Detect which cell encompasses the target text, then output its (X, Y) center coordinate. 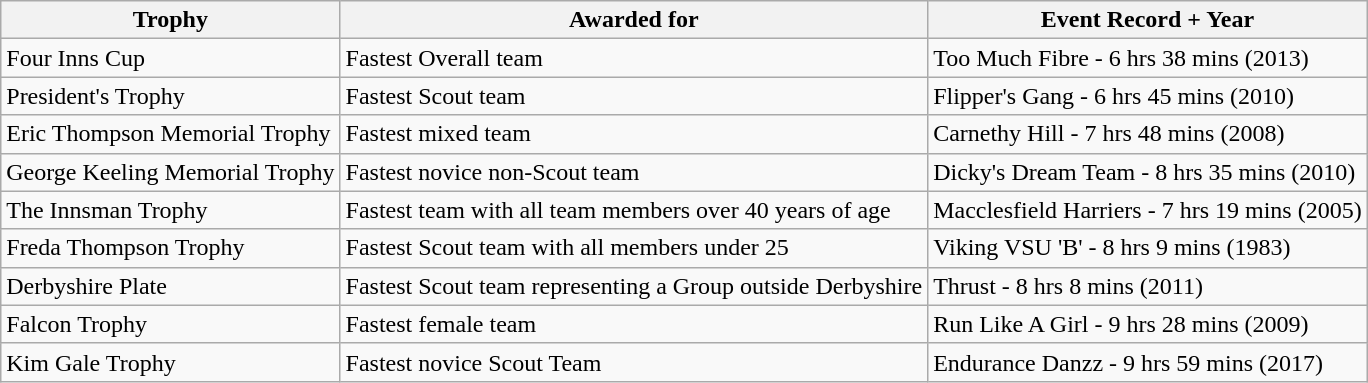
Fastest Scout team with all members under 25 (634, 248)
Eric Thompson Memorial Trophy (170, 134)
Viking VSU 'B' - 8 hrs 9 mins (1983) (1148, 248)
Dicky's Dream Team - 8 hrs 35 mins (2010) (1148, 172)
Macclesfield Harriers - 7 hrs 19 mins (2005) (1148, 210)
Fastest mixed team (634, 134)
Trophy (170, 20)
Too Much Fibre - 6 hrs 38 mins (2013) (1148, 58)
Fastest Scout team (634, 96)
Fastest Scout team representing a Group outside Derbyshire (634, 286)
Fastest novice Scout Team (634, 362)
Awarded for (634, 20)
Fastest team with all team members over 40 years of age (634, 210)
George Keeling Memorial Trophy (170, 172)
Freda Thompson Trophy (170, 248)
Kim Gale Trophy (170, 362)
Fastest Overall team (634, 58)
Flipper's Gang - 6 hrs 45 mins (2010) (1148, 96)
Carnethy Hill - 7 hrs 48 mins (2008) (1148, 134)
Derbyshire Plate (170, 286)
Endurance Danzz - 9 hrs 59 mins (2017) (1148, 362)
Falcon Trophy (170, 324)
President's Trophy (170, 96)
The Innsman Trophy (170, 210)
Event Record + Year (1148, 20)
Run Like A Girl - 9 hrs 28 mins (2009) (1148, 324)
Fastest novice non-Scout team (634, 172)
Four Inns Cup (170, 58)
Fastest female team (634, 324)
Thrust - 8 hrs 8 mins (2011) (1148, 286)
